Pinpoint the cell where the given text exists, returning its (x, y) midpoint coordinate. 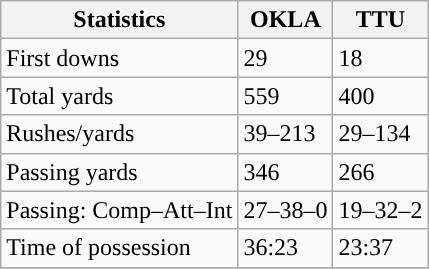
Statistics (120, 20)
27–38–0 (286, 210)
559 (286, 96)
346 (286, 172)
Time of possession (120, 248)
36:23 (286, 248)
29–134 (380, 134)
Passing: Comp–Att–Int (120, 210)
Passing yards (120, 172)
400 (380, 96)
Rushes/yards (120, 134)
266 (380, 172)
19–32–2 (380, 210)
18 (380, 58)
First downs (120, 58)
39–213 (286, 134)
TTU (380, 20)
OKLA (286, 20)
23:37 (380, 248)
29 (286, 58)
Total yards (120, 96)
